Extract the (x, y) coordinate from the center of the cell holding the provided text.  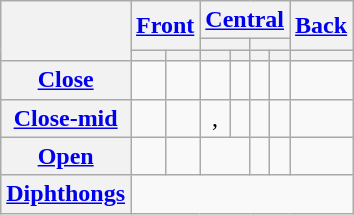
Central (245, 20)
Close-mid (66, 118)
Front (166, 26)
Diphthongs (66, 194)
Close (66, 80)
Open (66, 156)
, (215, 118)
Back (322, 26)
